Detect which cell encompasses the target text, then output its [X, Y] center coordinate. 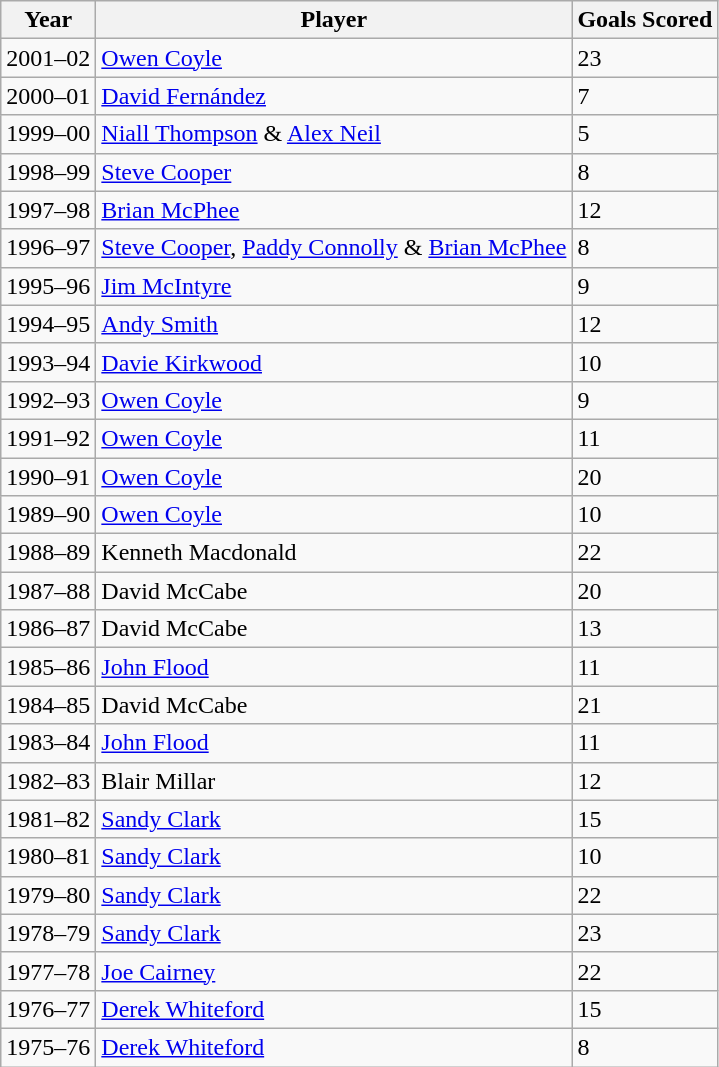
1998–99 [48, 172]
Steve Cooper, Paddy Connolly & Brian McPhee [334, 248]
1991–92 [48, 438]
1990–91 [48, 477]
1988–89 [48, 553]
1996–97 [48, 248]
Year [48, 20]
1976–77 [48, 1009]
7 [645, 96]
2001–02 [48, 58]
1981–82 [48, 819]
1982–83 [48, 781]
1986–87 [48, 629]
David Fernández [334, 96]
1999–00 [48, 134]
2000–01 [48, 96]
1978–79 [48, 933]
Blair Millar [334, 781]
1989–90 [48, 515]
Steve Cooper [334, 172]
1979–80 [48, 895]
1995–96 [48, 286]
Jim McIntyre [334, 286]
1997–98 [48, 210]
Niall Thompson & Alex Neil [334, 134]
5 [645, 134]
1975–76 [48, 1047]
Davie Kirkwood [334, 362]
1987–88 [48, 591]
Joe Cairney [334, 971]
13 [645, 629]
Player [334, 20]
1993–94 [48, 362]
1985–86 [48, 667]
1983–84 [48, 743]
Goals Scored [645, 20]
21 [645, 705]
Andy Smith [334, 324]
1992–93 [48, 400]
1994–95 [48, 324]
1977–78 [48, 971]
Brian McPhee [334, 210]
1980–81 [48, 857]
1984–85 [48, 705]
Kenneth Macdonald [334, 553]
